Detect which cell encompasses the target text, then output its (X, Y) center coordinate. 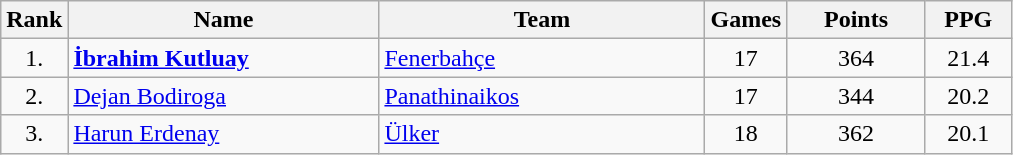
PPG (968, 20)
18 (746, 134)
21.4 (968, 58)
20.2 (968, 96)
Harun Erdenay (224, 134)
20.1 (968, 134)
362 (856, 134)
Ülker (542, 134)
3. (34, 134)
Panathinaikos (542, 96)
Name (224, 20)
Games (746, 20)
1. (34, 58)
2. (34, 96)
İbrahim Kutluay (224, 58)
Fenerbahçe (542, 58)
Dejan Bodiroga (224, 96)
Points (856, 20)
364 (856, 58)
344 (856, 96)
Rank (34, 20)
Team (542, 20)
